Return [X, Y] of the center of cell containing provided text 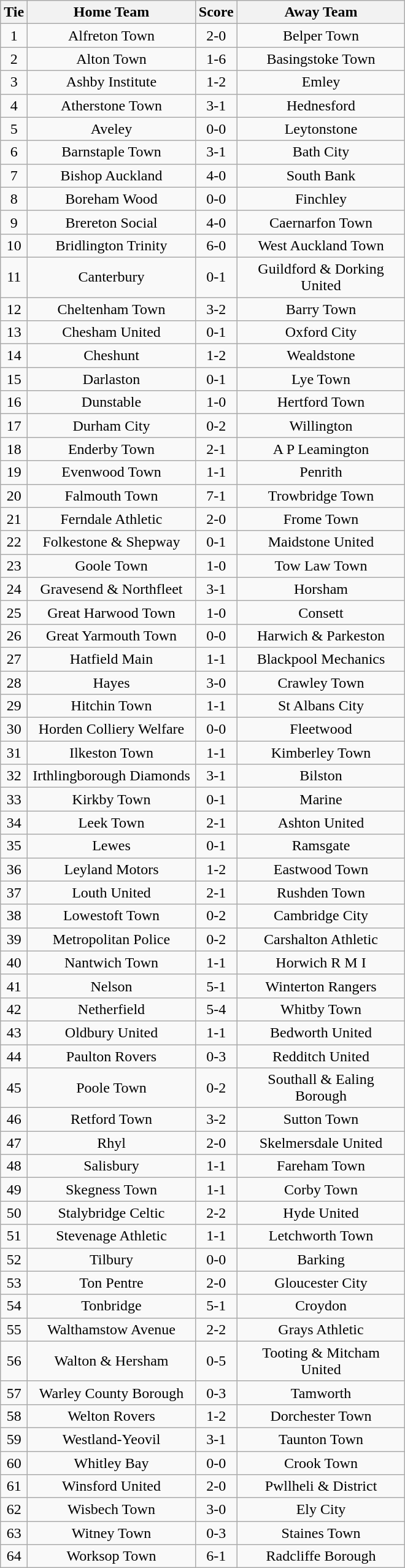
1-6 [216, 59]
Worksop Town [112, 1556]
Leek Town [112, 823]
1 [14, 36]
Guildford & Dorking United [321, 277]
Cambridge City [321, 916]
42 [14, 1009]
Oldbury United [112, 1032]
Skegness Town [112, 1189]
Stevenage Athletic [112, 1236]
Bath City [321, 152]
Kimberley Town [321, 753]
Welton Rovers [112, 1416]
26 [14, 636]
21 [14, 519]
Away Team [321, 12]
Harwich & Parkeston [321, 636]
Canterbury [112, 277]
Paulton Rovers [112, 1056]
Lowestoft Town [112, 916]
Leyland Motors [112, 869]
Gloucester City [321, 1283]
South Bank [321, 175]
9 [14, 222]
Home Team [112, 12]
Wisbech Town [112, 1510]
Aveley [112, 129]
7-1 [216, 496]
Finchley [321, 199]
Fleetwood [321, 729]
Netherfield [112, 1009]
Westland-Yeovil [112, 1439]
Bedworth United [321, 1032]
Taunton Town [321, 1439]
14 [14, 356]
Salisbury [112, 1166]
St Albans City [321, 706]
44 [14, 1056]
Hatfield Main [112, 659]
30 [14, 729]
46 [14, 1120]
52 [14, 1259]
Darlaston [112, 379]
Retford Town [112, 1120]
Cheshunt [112, 356]
6-0 [216, 245]
2 [14, 59]
0-5 [216, 1361]
Hertford Town [321, 402]
13 [14, 332]
West Auckland Town [321, 245]
Willington [321, 426]
50 [14, 1213]
38 [14, 916]
Caernarfon Town [321, 222]
Whitley Bay [112, 1463]
Croydon [321, 1306]
Winterton Rangers [321, 986]
Folkestone & Shepway [112, 542]
58 [14, 1416]
8 [14, 199]
55 [14, 1329]
Great Harwood Town [112, 612]
Whitby Town [321, 1009]
Oxford City [321, 332]
Bilston [321, 776]
Boreham Wood [112, 199]
Dorchester Town [321, 1416]
16 [14, 402]
6-1 [216, 1556]
Horden Colliery Welfare [112, 729]
39 [14, 939]
20 [14, 496]
62 [14, 1510]
45 [14, 1088]
Marine [321, 799]
Trowbridge Town [321, 496]
Poole Town [112, 1088]
Staines Town [321, 1533]
59 [14, 1439]
22 [14, 542]
Falmouth Town [112, 496]
Hednesford [321, 106]
Dunstable [112, 402]
Bishop Auckland [112, 175]
25 [14, 612]
49 [14, 1189]
Grays Athletic [321, 1329]
Penrith [321, 472]
63 [14, 1533]
Louth United [112, 893]
Walton & Hersham [112, 1361]
Walthamstow Avenue [112, 1329]
37 [14, 893]
19 [14, 472]
Skelmersdale United [321, 1143]
Crook Town [321, 1463]
Alfreton Town [112, 36]
54 [14, 1306]
11 [14, 277]
Tooting & Mitcham United [321, 1361]
48 [14, 1166]
Horwich R M I [321, 963]
Durham City [112, 426]
4 [14, 106]
Basingstoke Town [321, 59]
6 [14, 152]
60 [14, 1463]
Eastwood Town [321, 869]
Brereton Social [112, 222]
Hayes [112, 683]
Ilkeston Town [112, 753]
41 [14, 986]
Nantwich Town [112, 963]
31 [14, 753]
Lewes [112, 846]
Wealdstone [321, 356]
Warley County Borough [112, 1393]
Ashton United [321, 823]
24 [14, 589]
47 [14, 1143]
5-4 [216, 1009]
Enderby Town [112, 449]
Alton Town [112, 59]
12 [14, 309]
28 [14, 683]
36 [14, 869]
Horsham [321, 589]
Sutton Town [321, 1120]
Score [216, 12]
Irthlingborough Diamonds [112, 776]
64 [14, 1556]
Letchworth Town [321, 1236]
18 [14, 449]
Rushden Town [321, 893]
32 [14, 776]
Hitchin Town [112, 706]
Barnstaple Town [112, 152]
Nelson [112, 986]
3 [14, 82]
Pwllheli & District [321, 1486]
Cheltenham Town [112, 309]
Radcliffe Borough [321, 1556]
Ashby Institute [112, 82]
Ferndale Athletic [112, 519]
Barking [321, 1259]
Goole Town [112, 566]
Tow Law Town [321, 566]
Frome Town [321, 519]
35 [14, 846]
40 [14, 963]
27 [14, 659]
57 [14, 1393]
Emley [321, 82]
Leytonstone [321, 129]
29 [14, 706]
43 [14, 1032]
Hyde United [321, 1213]
Crawley Town [321, 683]
Ramsgate [321, 846]
Bridlington Trinity [112, 245]
34 [14, 823]
Atherstone Town [112, 106]
Gravesend & Northfleet [112, 589]
Tie [14, 12]
Chesham United [112, 332]
Belper Town [321, 36]
23 [14, 566]
7 [14, 175]
Kirkby Town [112, 799]
61 [14, 1486]
17 [14, 426]
Tonbridge [112, 1306]
Ely City [321, 1510]
Carshalton Athletic [321, 939]
5 [14, 129]
Great Yarmouth Town [112, 636]
Fareham Town [321, 1166]
A P Leamington [321, 449]
51 [14, 1236]
Barry Town [321, 309]
Corby Town [321, 1189]
33 [14, 799]
Witney Town [112, 1533]
Metropolitan Police [112, 939]
Lye Town [321, 379]
Blackpool Mechanics [321, 659]
Maidstone United [321, 542]
56 [14, 1361]
Consett [321, 612]
Tilbury [112, 1259]
Southall & Ealing Borough [321, 1088]
Rhyl [112, 1143]
10 [14, 245]
53 [14, 1283]
Winsford United [112, 1486]
15 [14, 379]
Stalybridge Celtic [112, 1213]
Redditch United [321, 1056]
Ton Pentre [112, 1283]
Tamworth [321, 1393]
Evenwood Town [112, 472]
